Return the (X, Y) coordinate for the center point of the cell that contains the specified text.  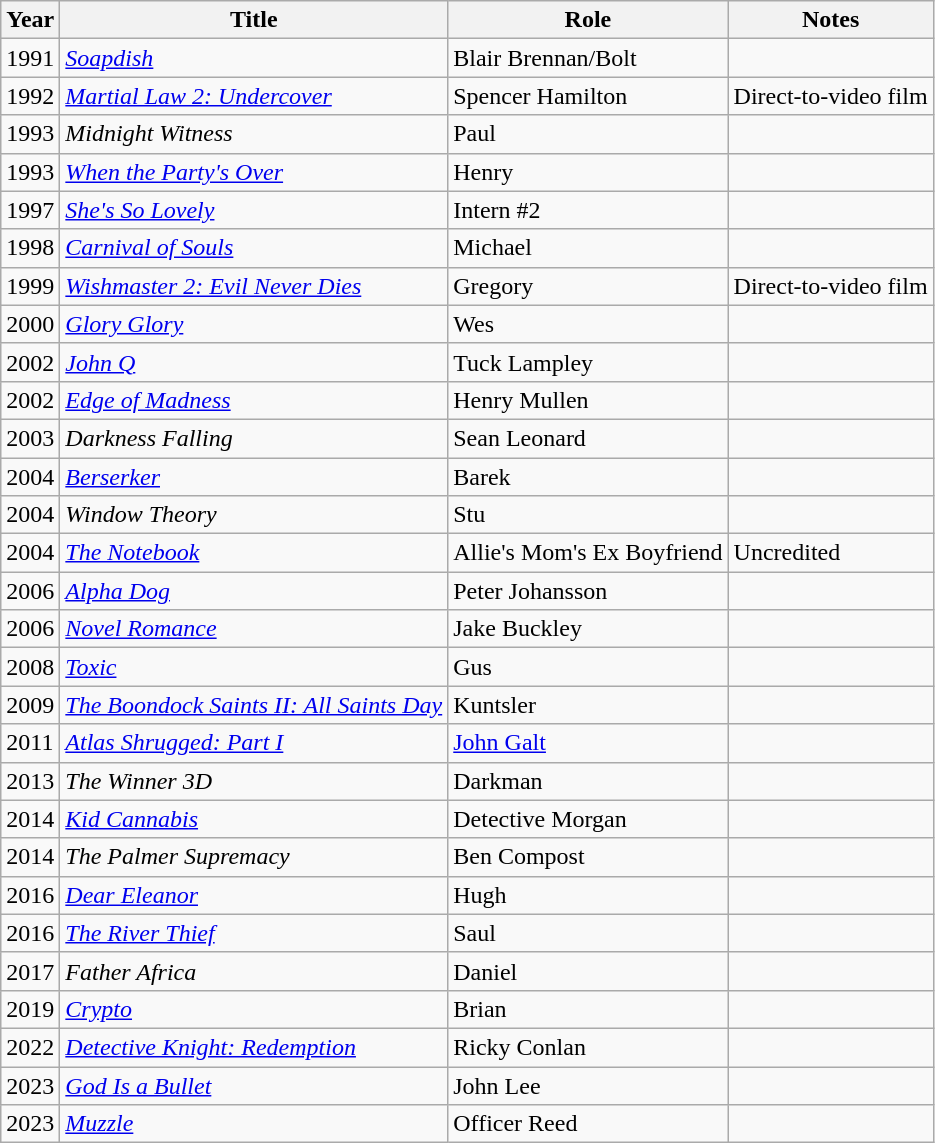
Midnight Witness (254, 134)
When the Party's Over (254, 172)
Father Africa (254, 971)
The River Thief (254, 933)
Peter Johansson (588, 591)
2011 (30, 743)
Window Theory (254, 515)
Daniel (588, 971)
Kuntsler (588, 705)
Barek (588, 477)
John Lee (588, 1085)
Role (588, 20)
Ben Compost (588, 857)
The Boondock Saints II: All Saints Day (254, 705)
Stu (588, 515)
Kid Cannabis (254, 819)
Ricky Conlan (588, 1047)
Officer Reed (588, 1124)
Berserker (254, 477)
John Q (254, 362)
Paul (588, 134)
John Galt (588, 743)
1997 (30, 210)
God Is a Bullet (254, 1085)
The Palmer Supremacy (254, 857)
The Notebook (254, 553)
Intern #2 (588, 210)
Carnival of Souls (254, 248)
Glory Glory (254, 324)
The Winner 3D (254, 781)
1999 (30, 286)
Tuck Lampley (588, 362)
Detective Morgan (588, 819)
Wes (588, 324)
2019 (30, 1009)
Dear Eleanor (254, 895)
Hugh (588, 895)
1992 (30, 96)
2013 (30, 781)
Novel Romance (254, 629)
Crypto (254, 1009)
Henry Mullen (588, 400)
2000 (30, 324)
2017 (30, 971)
Martial Law 2: Undercover (254, 96)
2008 (30, 667)
Darkness Falling (254, 438)
Spencer Hamilton (588, 96)
Henry (588, 172)
Muzzle (254, 1124)
Detective Knight: Redemption (254, 1047)
Alpha Dog (254, 591)
Allie's Mom's Ex Boyfriend (588, 553)
Saul (588, 933)
1991 (30, 58)
Edge of Madness (254, 400)
Year (30, 20)
2022 (30, 1047)
1998 (30, 248)
Title (254, 20)
Toxic (254, 667)
Jake Buckley (588, 629)
Wishmaster 2: Evil Never Dies (254, 286)
Brian (588, 1009)
Gregory (588, 286)
Soapdish (254, 58)
Sean Leonard (588, 438)
Michael (588, 248)
Uncredited (830, 553)
Atlas Shrugged: Part I (254, 743)
2009 (30, 705)
Gus (588, 667)
Blair Brennan/Bolt (588, 58)
She's So Lovely (254, 210)
2003 (30, 438)
Darkman (588, 781)
Notes (830, 20)
